Detect which cell encompasses the target text, then output its [x, y] center coordinate. 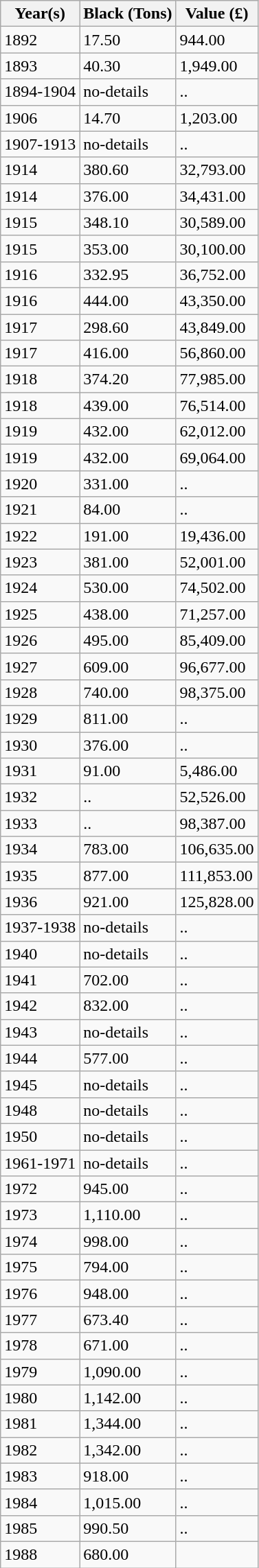
1907-1913 [40, 144]
374.20 [128, 379]
1950 [40, 1136]
945.00 [128, 1189]
380.60 [128, 170]
1906 [40, 118]
43,849.00 [217, 327]
1,344.00 [128, 1424]
381.00 [128, 562]
98,387.00 [217, 823]
1,090.00 [128, 1372]
530.00 [128, 588]
1944 [40, 1058]
1985 [40, 1528]
439.00 [128, 406]
1983 [40, 1476]
944.00 [217, 40]
Black (Tons) [128, 14]
1972 [40, 1189]
1928 [40, 692]
298.60 [128, 327]
1929 [40, 718]
783.00 [128, 850]
14.70 [128, 118]
19,436.00 [217, 536]
990.50 [128, 1528]
1930 [40, 745]
1926 [40, 640]
1,142.00 [128, 1398]
1948 [40, 1110]
Value (£) [217, 14]
918.00 [128, 1476]
30,589.00 [217, 222]
84.00 [128, 510]
609.00 [128, 666]
1,015.00 [128, 1502]
111,853.00 [217, 876]
673.40 [128, 1320]
1945 [40, 1084]
1975 [40, 1267]
444.00 [128, 301]
740.00 [128, 692]
331.00 [128, 484]
1978 [40, 1346]
1981 [40, 1424]
1923 [40, 562]
948.00 [128, 1294]
1931 [40, 771]
998.00 [128, 1241]
106,635.00 [217, 850]
1988 [40, 1554]
1932 [40, 797]
680.00 [128, 1554]
1941 [40, 980]
191.00 [128, 536]
52,526.00 [217, 797]
1934 [40, 850]
1935 [40, 876]
1893 [40, 66]
438.00 [128, 614]
32,793.00 [217, 170]
877.00 [128, 876]
348.10 [128, 222]
1973 [40, 1215]
1925 [40, 614]
1921 [40, 510]
353.00 [128, 248]
1,342.00 [128, 1450]
1982 [40, 1450]
1892 [40, 40]
1,949.00 [217, 66]
702.00 [128, 980]
43,350.00 [217, 301]
34,431.00 [217, 196]
1943 [40, 1032]
125,828.00 [217, 902]
495.00 [128, 640]
832.00 [128, 1006]
794.00 [128, 1267]
40.30 [128, 66]
1979 [40, 1372]
85,409.00 [217, 640]
671.00 [128, 1346]
1894-1904 [40, 92]
Year(s) [40, 14]
5,486.00 [217, 771]
1974 [40, 1241]
577.00 [128, 1058]
1924 [40, 588]
1922 [40, 536]
96,677.00 [217, 666]
1976 [40, 1294]
416.00 [128, 353]
1940 [40, 954]
1,110.00 [128, 1215]
1937-1938 [40, 928]
52,001.00 [217, 562]
1977 [40, 1320]
1920 [40, 484]
17.50 [128, 40]
77,985.00 [217, 379]
76,514.00 [217, 406]
332.95 [128, 274]
1936 [40, 902]
811.00 [128, 718]
1,203.00 [217, 118]
74,502.00 [217, 588]
56,860.00 [217, 353]
1984 [40, 1502]
1961-1971 [40, 1163]
1942 [40, 1006]
98,375.00 [217, 692]
36,752.00 [217, 274]
69,064.00 [217, 458]
71,257.00 [217, 614]
1980 [40, 1398]
1927 [40, 666]
62,012.00 [217, 432]
921.00 [128, 902]
30,100.00 [217, 248]
1933 [40, 823]
91.00 [128, 771]
